Locate the cell with the specified text and output its (X, Y) center coordinate. 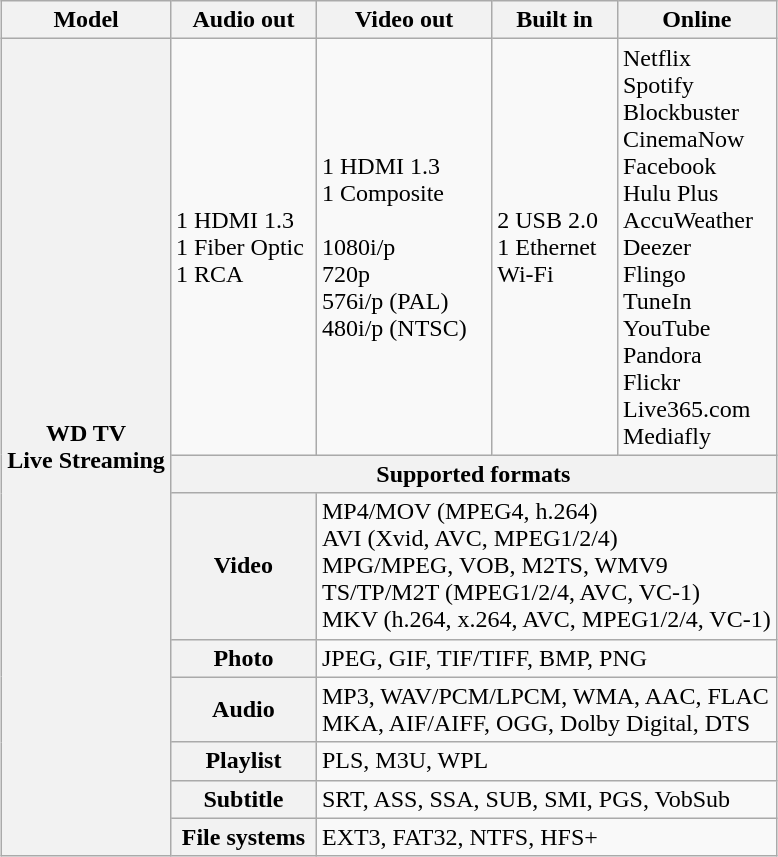
1 HDMI 1.31 Fiber Optic1 RCA (243, 247)
2 USB 2.01 EthernetWi-Fi (555, 247)
Supported formats (473, 474)
Built in (555, 20)
WD TVLive Streaming (86, 448)
Audio out (243, 20)
File systems (243, 837)
Video out (404, 20)
PLS, M3U, WPL (546, 761)
Subtitle (243, 799)
Video (243, 566)
Photo (243, 658)
SRT, ASS, SSA, SUB, SMI, PGS, VobSub (546, 799)
JPEG, GIF, TIF/TIFF, BMP, PNG (546, 658)
MP4/MOV (MPEG4, h.264)AVI (Xvid, AVC, MPEG1/2/4)MPG/MPEG, VOB, M2TS, WMV9TS/TP/M2T (MPEG1/2/4, AVC, VC-1)MKV (h.264, x.264, AVC, MPEG1/2/4, VC-1) (546, 566)
1 HDMI 1.31 Composite1080i/p720p576i/p (PAL)480i/p (NTSC) (404, 247)
EXT3, FAT32, NTFS, HFS+ (546, 837)
Playlist (243, 761)
Model (86, 20)
MP3, WAV/PCM/LPCM, WMA, AAC, FLACMKA, AIF/AIFF, OGG, Dolby Digital, DTS (546, 710)
Online (696, 20)
Audio (243, 710)
NetflixSpotifyBlockbusterCinemaNowFacebookHulu PlusAccuWeatherDeezerFlingoTuneInYouTubePandoraFlickrLive365.comMediafly (696, 247)
